Find where the given text appears and provide that cell's center as [x, y] coordinate. 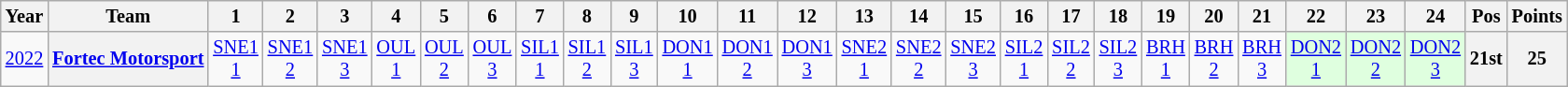
SIL21 [1024, 59]
SIL12 [587, 59]
19 [1166, 16]
11 [748, 16]
SIL11 [539, 59]
18 [1118, 16]
Fortec Motorsport [128, 59]
7 [539, 16]
DON23 [1435, 59]
SNE13 [344, 59]
Pos [1486, 16]
2 [290, 16]
12 [807, 16]
DON12 [748, 59]
4 [396, 16]
OUL2 [444, 59]
1 [235, 16]
8 [587, 16]
SIL23 [1118, 59]
14 [918, 16]
5 [444, 16]
21 [1262, 16]
DON13 [807, 59]
9 [634, 16]
Team [128, 16]
BRH2 [1214, 59]
21st [1486, 59]
DON21 [1316, 59]
SNE22 [918, 59]
16 [1024, 16]
17 [1071, 16]
SNE11 [235, 59]
2022 [24, 59]
10 [688, 16]
23 [1376, 16]
SNE12 [290, 59]
SNE23 [973, 59]
OUL1 [396, 59]
20 [1214, 16]
SIL22 [1071, 59]
Year [24, 16]
Points [1537, 16]
SNE21 [864, 59]
3 [344, 16]
BRH1 [1166, 59]
25 [1537, 59]
13 [864, 16]
22 [1316, 16]
15 [973, 16]
DON11 [688, 59]
6 [493, 16]
24 [1435, 16]
BRH3 [1262, 59]
OUL3 [493, 59]
SIL13 [634, 59]
DON22 [1376, 59]
